For the text-containing cell, return its midpoint in [x, y] coordinate format. 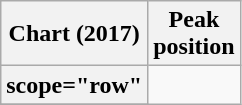
Peakposition [194, 34]
Chart (2017) [74, 34]
scope="row" [74, 85]
